Extract the [X, Y] coordinate from the center of the cell holding the provided text.  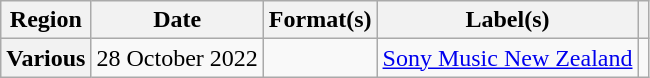
Region [46, 20]
Label(s) [508, 20]
Sony Music New Zealand [508, 58]
28 October 2022 [177, 58]
Date [177, 20]
Various [46, 58]
Format(s) [320, 20]
